Return (x, y) of the center of cell containing provided text 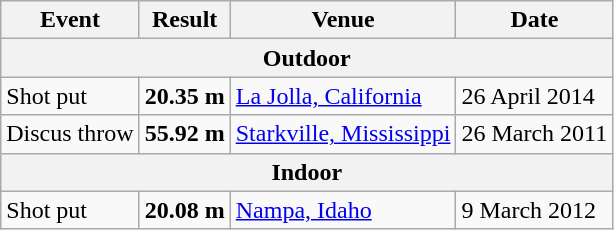
55.92 m (184, 134)
Venue (343, 20)
Event (70, 20)
26 April 2014 (534, 96)
20.08 m (184, 210)
26 March 2011 (534, 134)
Result (184, 20)
Indoor (307, 172)
Discus throw (70, 134)
Starkville, Mississippi (343, 134)
Nampa, Idaho (343, 210)
Outdoor (307, 58)
9 March 2012 (534, 210)
Date (534, 20)
20.35 m (184, 96)
La Jolla, California (343, 96)
